Detect which cell encompasses the target text, then output its [X, Y] center coordinate. 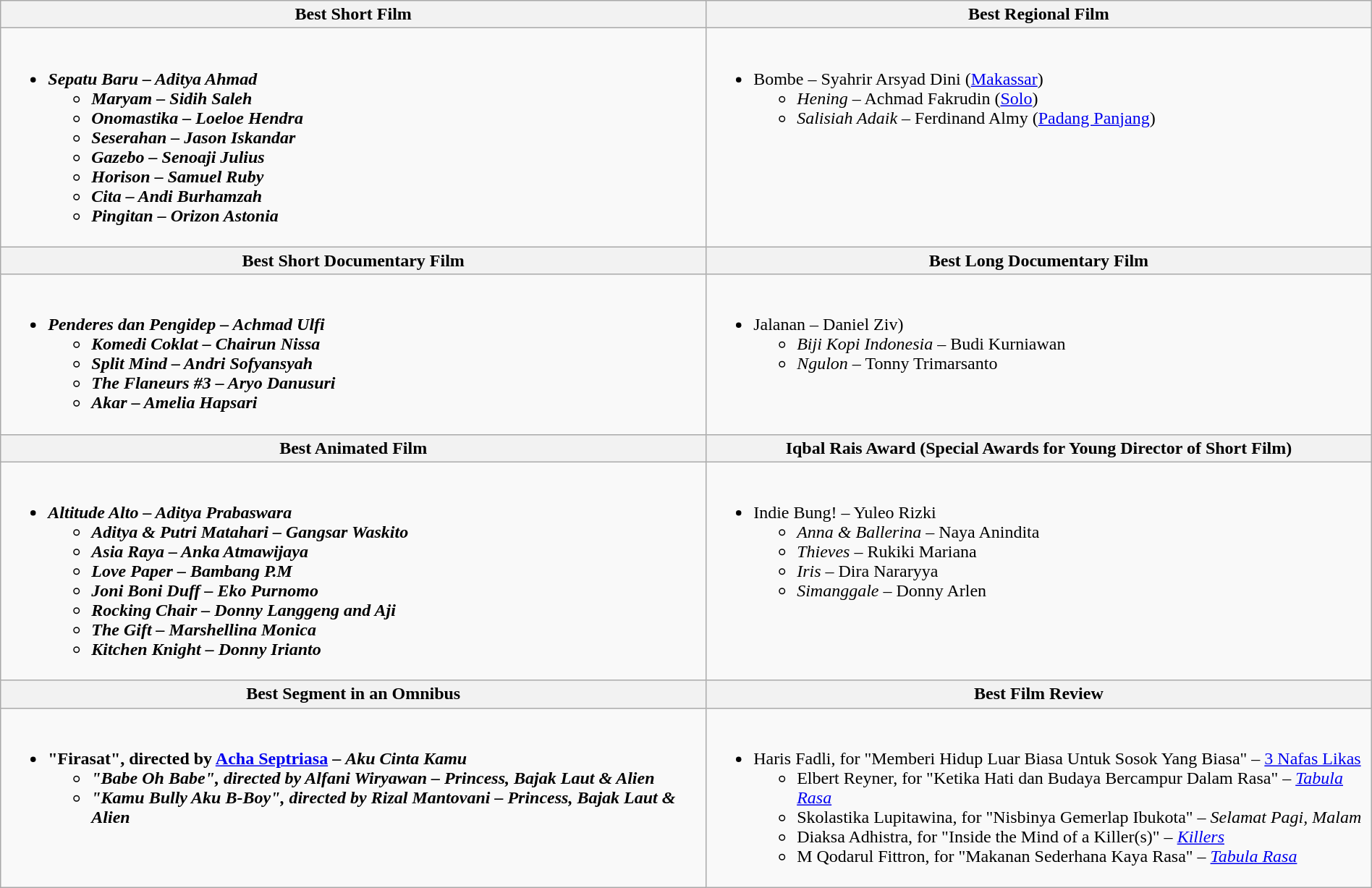
Best Short Documentary Film [353, 261]
Best Segment in an Omnibus [353, 694]
Best Regional Film [1039, 14]
Best Animated Film [353, 448]
Best Film Review [1039, 694]
Best Long Documentary Film [1039, 261]
Jalanan – Daniel Ziv)Biji Kopi Indonesia – Budi KurniawanNgulon – Tonny Trimarsanto [1039, 355]
Penderes dan Pengidep – Achmad UlfiKomedi Coklat – Chairun NissaSplit Mind – Andri SofyansyahThe Flaneurs #3 – Aryo DanusuriAkar – Amelia Hapsari [353, 355]
Indie Bung! – Yuleo RizkiAnna & Ballerina – Naya AninditaThieves – Rukiki MarianaIris – Dira NararyyaSimanggale – Donny Arlen [1039, 571]
Bombe – Syahrir Arsyad Dini (Makassar)Hening – Achmad Fakrudin (Solo)Salisiah Adaik – Ferdinand Almy (Padang Panjang) [1039, 138]
Best Short Film [353, 14]
Iqbal Rais Award (Special Awards for Young Director of Short Film) [1039, 448]
